Identify which cell holds the provided text, then report its [x, y] central coordinate. 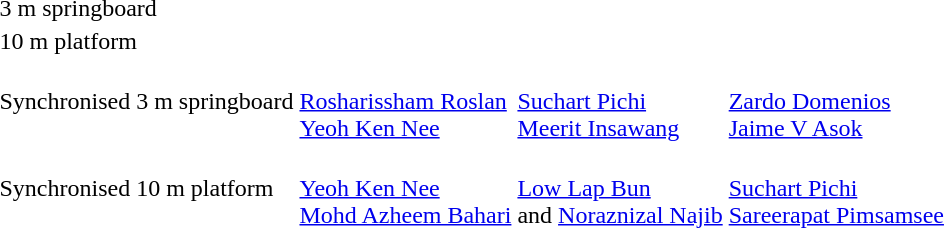
Suchart PichiMeerit Insawang [620, 101]
Rosharissham RoslanYeoh Ken Nee [406, 101]
